Return [x, y] of the center of cell containing provided text 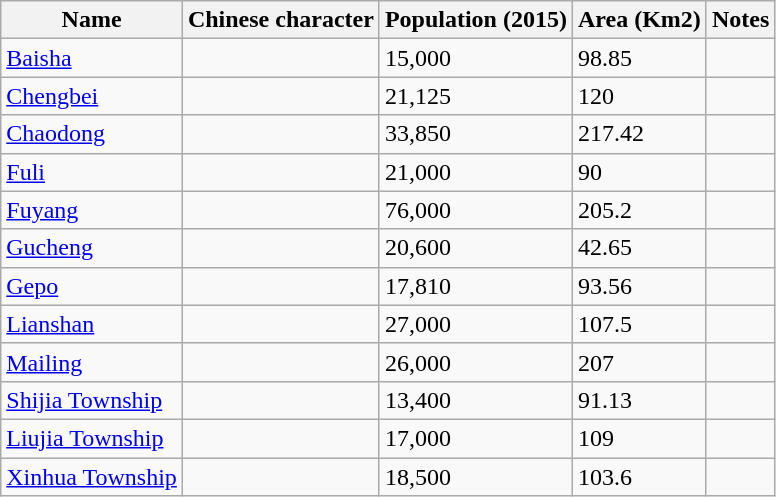
21,000 [476, 172]
Gepo [92, 286]
207 [639, 362]
33,850 [476, 134]
Chaodong [92, 134]
93.56 [639, 286]
17,000 [476, 438]
26,000 [476, 362]
Liujia Township [92, 438]
Shijia Township [92, 400]
91.13 [639, 400]
Area (Km2) [639, 20]
Name [92, 20]
217.42 [639, 134]
Lianshan [92, 324]
107.5 [639, 324]
120 [639, 96]
Fuyang [92, 210]
15,000 [476, 58]
Baisha [92, 58]
42.65 [639, 248]
103.6 [639, 477]
18,500 [476, 477]
20,600 [476, 248]
13,400 [476, 400]
76,000 [476, 210]
109 [639, 438]
Chinese character [280, 20]
Chengbei [92, 96]
Xinhua Township [92, 477]
Mailing [92, 362]
Notes [740, 20]
27,000 [476, 324]
Population (2015) [476, 20]
98.85 [639, 58]
90 [639, 172]
205.2 [639, 210]
Fuli [92, 172]
21,125 [476, 96]
Gucheng [92, 248]
17,810 [476, 286]
